Scan for the cell matching the given text and deliver its [X, Y] coordinate at center. 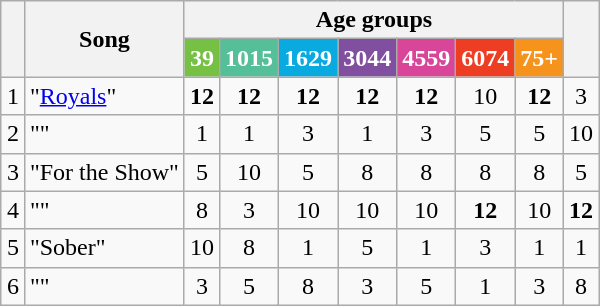
"Sober" [104, 248]
Age groups [374, 20]
3044 [368, 58]
2 [12, 134]
4 [12, 210]
1629 [308, 58]
6 [12, 286]
Song [104, 39]
4559 [426, 58]
"For the Show" [104, 172]
6074 [486, 58]
75+ [540, 58]
1015 [248, 58]
39 [202, 58]
"Royals" [104, 96]
